Detect which cell encompasses the target text, then output its (x, y) center coordinate. 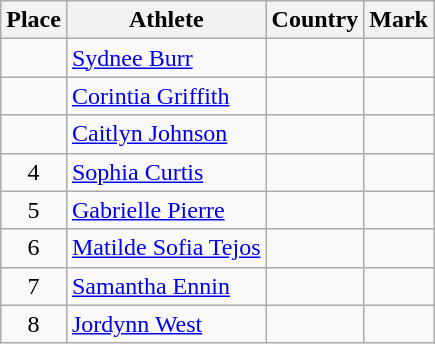
Corintia Griffith (166, 96)
Sydnee Burr (166, 58)
8 (34, 324)
Gabrielle Pierre (166, 210)
Caitlyn Johnson (166, 134)
6 (34, 248)
Samantha Ennin (166, 286)
Athlete (166, 20)
Mark (399, 20)
Sophia Curtis (166, 172)
5 (34, 210)
Country (315, 20)
Place (34, 20)
4 (34, 172)
Matilde Sofia Tejos (166, 248)
Jordynn West (166, 324)
7 (34, 286)
